Provide the [X, Y] coordinate of the cell's center where the given text is located.  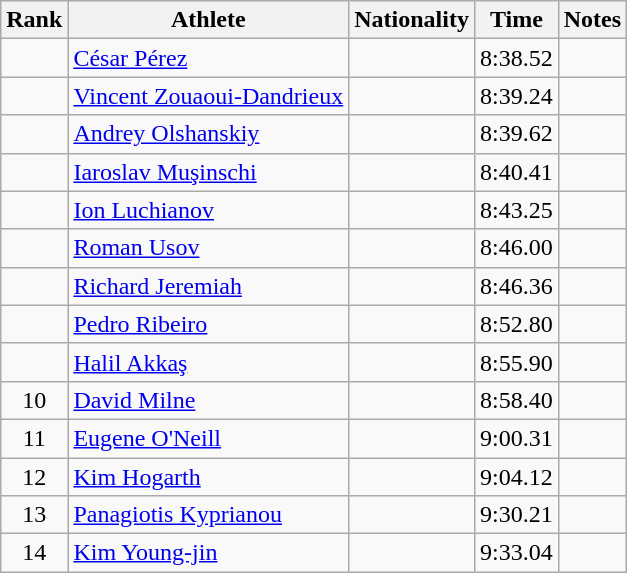
César Pérez [208, 58]
8:46.36 [516, 286]
8:39.24 [516, 96]
David Milne [208, 400]
Kim Young-jin [208, 553]
Kim Hogarth [208, 477]
Eugene O'Neill [208, 438]
Vincent Zouaoui-Dandrieux [208, 96]
8:52.80 [516, 324]
Iaroslav Muşinschi [208, 172]
8:40.41 [516, 172]
Time [516, 20]
Halil Akkaş [208, 362]
Rank [34, 20]
9:33.04 [516, 553]
14 [34, 553]
Roman Usov [208, 248]
8:46.00 [516, 248]
13 [34, 515]
Ion Luchianov [208, 210]
8:58.40 [516, 400]
Panagiotis Kyprianou [208, 515]
Andrey Olshanskiy [208, 134]
Richard Jeremiah [208, 286]
8:39.62 [516, 134]
10 [34, 400]
Pedro Ribeiro [208, 324]
8:55.90 [516, 362]
9:00.31 [516, 438]
Nationality [412, 20]
9:04.12 [516, 477]
11 [34, 438]
9:30.21 [516, 515]
8:38.52 [516, 58]
Notes [592, 20]
Athlete [208, 20]
12 [34, 477]
8:43.25 [516, 210]
